Locate the cell with the specified text and output its [X, Y] center coordinate. 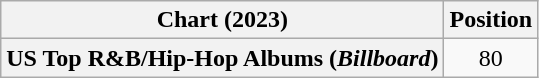
Chart (2023) [222, 20]
Position [491, 20]
US Top R&B/Hip-Hop Albums (Billboard) [222, 58]
80 [491, 58]
